Return the (X, Y) coordinate for the center point of the cell that contains the specified text.  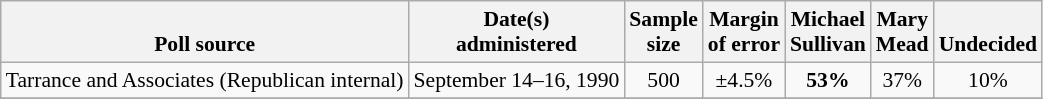
Marginof error (744, 32)
Date(s)administered (517, 32)
MaryMead (902, 32)
10% (988, 80)
Tarrance and Associates (Republican internal) (205, 80)
500 (663, 80)
Poll source (205, 32)
53% (828, 80)
MichaelSullivan (828, 32)
37% (902, 80)
±4.5% (744, 80)
Undecided (988, 32)
September 14–16, 1990 (517, 80)
Samplesize (663, 32)
